Detect which cell encompasses the target text, then output its (X, Y) center coordinate. 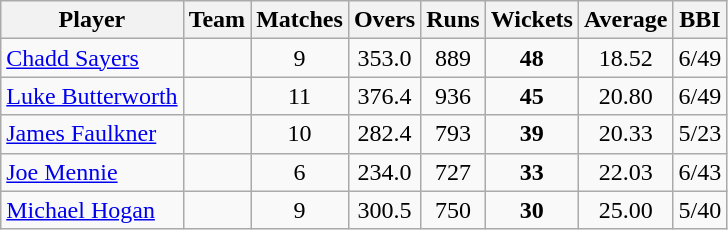
234.0 (384, 172)
5/40 (700, 210)
11 (300, 96)
Runs (453, 20)
Luke Butterworth (92, 96)
Matches (300, 20)
Wickets (532, 20)
20.80 (626, 96)
18.52 (626, 58)
39 (532, 134)
376.4 (384, 96)
5/23 (700, 134)
889 (453, 58)
BBI (700, 20)
727 (453, 172)
25.00 (626, 210)
750 (453, 210)
Joe Mennie (92, 172)
936 (453, 96)
6/43 (700, 172)
48 (532, 58)
33 (532, 172)
793 (453, 134)
30 (532, 210)
10 (300, 134)
Chadd Sayers (92, 58)
James Faulkner (92, 134)
Player (92, 20)
Team (217, 20)
353.0 (384, 58)
45 (532, 96)
300.5 (384, 210)
Overs (384, 20)
20.33 (626, 134)
282.4 (384, 134)
Michael Hogan (92, 210)
22.03 (626, 172)
Average (626, 20)
6 (300, 172)
